Return the (X, Y) coordinate for the center point of the cell that contains the specified text.  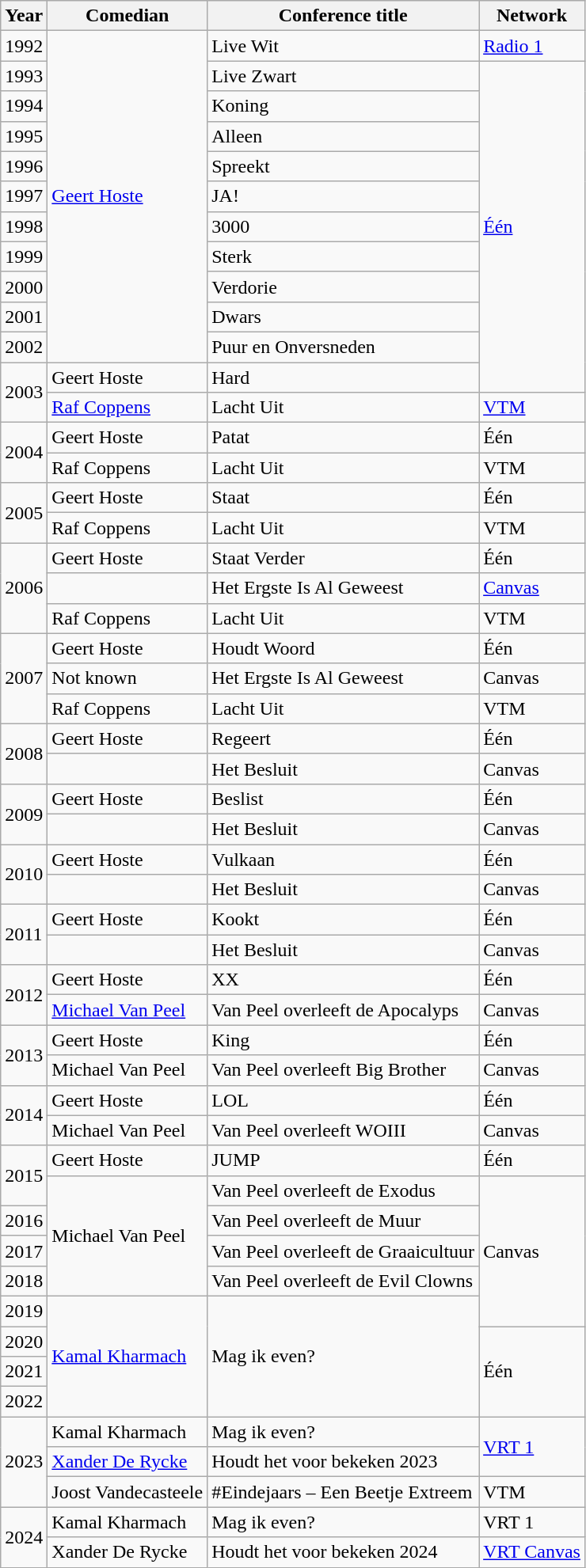
Staat Verder (344, 558)
2017 (24, 1251)
XX (344, 980)
Patat (344, 438)
Live Zwart (344, 76)
1995 (24, 136)
2001 (24, 317)
2021 (24, 1372)
2000 (24, 287)
1999 (24, 256)
#Eindejaars – Een Beetje Extreem (344, 1492)
Koning (344, 106)
Van Peel overleeft de Apocalyps (344, 1010)
JUMP (344, 1160)
2015 (24, 1175)
Kookt (344, 920)
2013 (24, 1055)
Beslist (344, 799)
1997 (24, 196)
2003 (24, 393)
2004 (24, 453)
2023 (24, 1462)
Sterk (344, 256)
Van Peel overleeft Big Brother (344, 1070)
2011 (24, 935)
Van Peel overleeft de Exodus (344, 1190)
2024 (24, 1537)
Van Peel overleeft de Evil Clowns (344, 1281)
LOL (344, 1100)
1994 (24, 106)
Van Peel overleeft WOIII (344, 1130)
Hard (344, 378)
2002 (24, 347)
Van Peel overleeft de Muur (344, 1221)
2022 (24, 1402)
1992 (24, 46)
2007 (24, 678)
Year (24, 16)
2016 (24, 1221)
Houdt Woord (344, 648)
King (344, 1040)
2018 (24, 1281)
Houdt het voor bekeken 2023 (344, 1462)
Not known (127, 678)
1996 (24, 166)
2010 (24, 874)
Joost Vandecasteele (127, 1492)
Puur en Onversneden (344, 347)
Van Peel overleeft de Graaicultuur (344, 1251)
3000 (344, 226)
Dwars (344, 317)
VRT Canvas (532, 1552)
2014 (24, 1115)
2019 (24, 1311)
Vulkaan (344, 859)
Regeert (344, 738)
Comedian (127, 16)
2008 (24, 754)
Conference title (344, 16)
2009 (24, 814)
Verdorie (344, 287)
1998 (24, 226)
Houdt het voor bekeken 2024 (344, 1552)
Radio 1 (532, 46)
Staat (344, 498)
Live Wit (344, 46)
Network (532, 16)
2012 (24, 995)
2005 (24, 513)
2020 (24, 1342)
JA! (344, 196)
2006 (24, 588)
1993 (24, 76)
Spreekt (344, 166)
Alleen (344, 136)
